Pinpoint the cell where the given text exists, returning its (X, Y) midpoint coordinate. 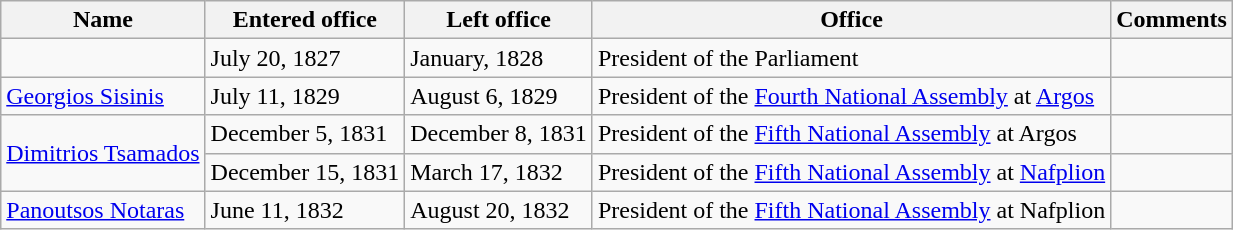
Georgios Sisinis (103, 96)
August 20, 1832 (499, 210)
Panoutsos Notaras (103, 210)
July 11, 1829 (305, 96)
Left office (499, 20)
Name (103, 20)
President of the Fourth National Assembly at Argos (851, 96)
December 8, 1831 (499, 134)
July 20, 1827 (305, 58)
December 15, 1831 (305, 172)
January, 1828 (499, 58)
President of the Fifth National Assembly at Argos (851, 134)
President of the Parliament (851, 58)
August 6, 1829 (499, 96)
Comments (1172, 20)
Office (851, 20)
March 17, 1832 (499, 172)
Dimitrios Tsamados (103, 153)
December 5, 1831 (305, 134)
June 11, 1832 (305, 210)
Entered office (305, 20)
